Locate the cell with the specified text and output its [X, Y] center coordinate. 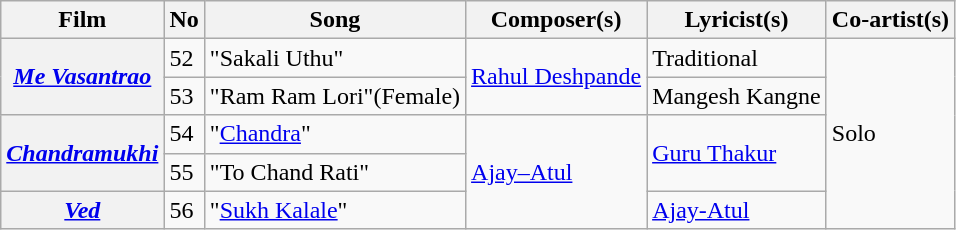
Guru Thakur [737, 153]
Chandramukhi [82, 153]
52 [184, 58]
Rahul Deshpande [556, 77]
Film [82, 20]
"Ram Ram Lori"(Female) [334, 96]
Me Vasantrao [82, 77]
Mangesh Kangne [737, 96]
55 [184, 172]
"To Chand Rati" [334, 172]
Lyricist(s) [737, 20]
Traditional [737, 58]
53 [184, 96]
Ajay–Atul [556, 172]
Solo [890, 134]
"Chandra" [334, 134]
"Sakali Uthu" [334, 58]
Composer(s) [556, 20]
Song [334, 20]
Co-artist(s) [890, 20]
"Sukh Kalale" [334, 210]
54 [184, 134]
56 [184, 210]
Ved [82, 210]
Ajay-Atul [737, 210]
No [184, 20]
